Return the (X, Y) coordinate for the center point of the cell that contains the specified text.  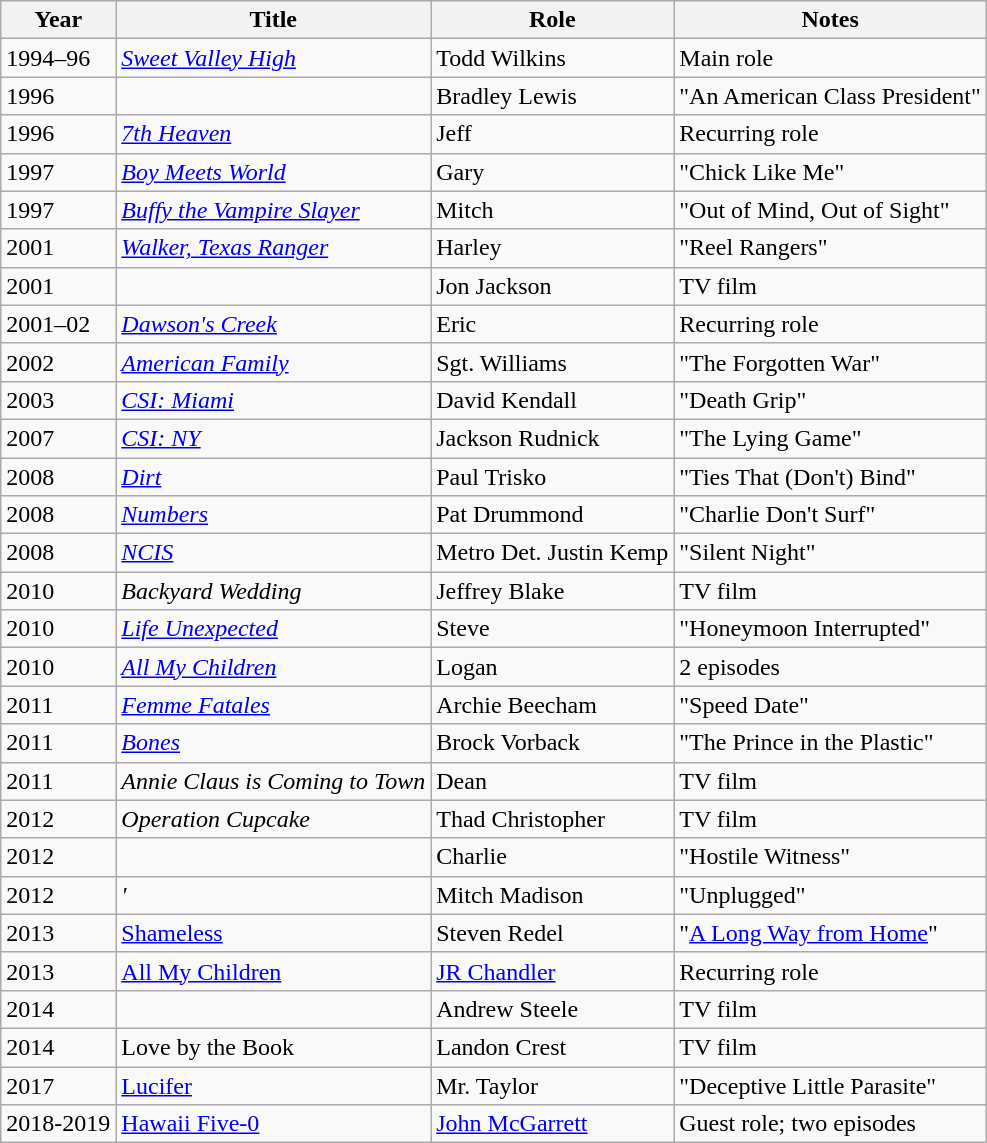
Main role (830, 58)
JR Chandler (552, 971)
Mitch Madison (552, 895)
Archie Beecham (552, 705)
2003 (58, 400)
2 episodes (830, 667)
Operation Cupcake (274, 819)
"Out of Mind, Out of Sight" (830, 210)
Mr. Taylor (552, 1085)
"A Long Way from Home" (830, 933)
Charlie (552, 857)
Paul Trisko (552, 477)
Bones (274, 743)
"Speed Date" (830, 705)
Annie Claus is Coming to Town (274, 781)
"Reel Rangers" (830, 248)
Steven Redel (552, 933)
Andrew Steele (552, 1009)
Pat Drummond (552, 515)
American Family (274, 362)
Bradley Lewis (552, 96)
Harley (552, 248)
"Unplugged" (830, 895)
CSI: NY (274, 438)
Dawson's Creek (274, 324)
Todd Wilkins (552, 58)
"Charlie Don't Surf" (830, 515)
2002 (58, 362)
"The Lying Game" (830, 438)
Lucifer (274, 1085)
7th Heaven (274, 134)
Brock Vorback (552, 743)
Gary (552, 172)
2018-2019 (58, 1124)
Walker, Texas Ranger (274, 248)
"Honeymoon Interrupted" (830, 629)
"The Prince in the Plastic" (830, 743)
Role (552, 20)
' (274, 895)
Hawaii Five-0 (274, 1124)
Jackson Rudnick (552, 438)
Logan (552, 667)
Sgt. Williams (552, 362)
Metro Det. Justin Kemp (552, 553)
Sweet Valley High (274, 58)
"Death Grip" (830, 400)
"An American Class President" (830, 96)
Shameless (274, 933)
Life Unexpected (274, 629)
"The Forgotten War" (830, 362)
Guest role; two episodes (830, 1124)
Title (274, 20)
NCIS (274, 553)
CSI: Miami (274, 400)
Eric (552, 324)
Buffy the Vampire Slayer (274, 210)
1994–96 (58, 58)
Love by the Book (274, 1047)
Jeffrey Blake (552, 591)
2017 (58, 1085)
"Hostile Witness" (830, 857)
Year (58, 20)
Mitch (552, 210)
Dirt (274, 477)
Thad Christopher (552, 819)
Jeff (552, 134)
Backyard Wedding (274, 591)
2007 (58, 438)
"Chick Like Me" (830, 172)
David Kendall (552, 400)
Numbers (274, 515)
Steve (552, 629)
Femme Fatales (274, 705)
2001–02 (58, 324)
Boy Meets World (274, 172)
Jon Jackson (552, 286)
Notes (830, 20)
"Ties That (Don't) Bind" (830, 477)
Dean (552, 781)
"Silent Night" (830, 553)
Landon Crest (552, 1047)
John McGarrett (552, 1124)
"Deceptive Little Parasite" (830, 1085)
